Return (X, Y) of the center of cell containing provided text 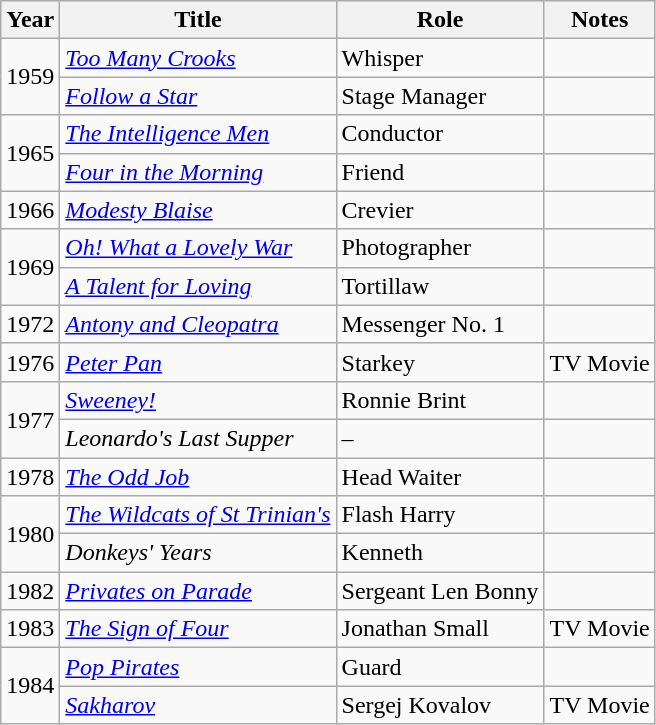
Pop Pirates (198, 667)
Peter Pan (198, 362)
The Odd Job (198, 477)
Crevier (440, 210)
Notes (600, 20)
1984 (30, 686)
1959 (30, 77)
Tortillaw (440, 286)
The Wildcats of St Trinian's (198, 515)
1980 (30, 534)
Sergej Kovalov (440, 705)
Jonathan Small (440, 629)
Privates on Parade (198, 591)
Sweeney! (198, 400)
Ronnie Brint (440, 400)
Year (30, 20)
Flash Harry (440, 515)
1983 (30, 629)
– (440, 438)
Sakharov (198, 705)
Starkey (440, 362)
Donkeys' Years (198, 553)
The Sign of Four (198, 629)
Conductor (440, 134)
Friend (440, 172)
Photographer (440, 248)
Oh! What a Lovely War (198, 248)
Leonardo's Last Supper (198, 438)
Messenger No. 1 (440, 324)
1965 (30, 153)
Head Waiter (440, 477)
Four in the Morning (198, 172)
Follow a Star (198, 96)
Role (440, 20)
1966 (30, 210)
1978 (30, 477)
Sergeant Len Bonny (440, 591)
Antony and Cleopatra (198, 324)
1969 (30, 267)
Title (198, 20)
1976 (30, 362)
Guard (440, 667)
Stage Manager (440, 96)
1982 (30, 591)
1972 (30, 324)
A Talent for Loving (198, 286)
Too Many Crooks (198, 58)
Kenneth (440, 553)
Whisper (440, 58)
Modesty Blaise (198, 210)
The Intelligence Men (198, 134)
1977 (30, 419)
